Detect which cell encompasses the target text, then output its (X, Y) center coordinate. 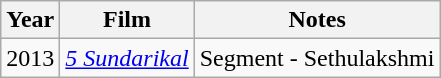
Film (127, 20)
Notes (317, 20)
Year (30, 20)
2013 (30, 58)
5 Sundarikal (127, 58)
Segment - Sethulakshmi (317, 58)
